Provide the [x, y] coordinate of the cell's center where the given text is located.  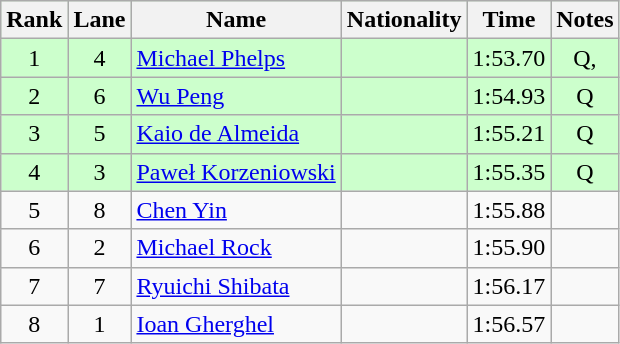
Wu Peng [236, 96]
Lane [100, 20]
Time [509, 20]
Michael Rock [236, 248]
1:53.70 [509, 58]
Q, [585, 58]
Paweł Korzeniowski [236, 172]
1:54.93 [509, 96]
1:55.90 [509, 248]
Nationality [404, 20]
Name [236, 20]
Kaio de Almeida [236, 134]
Ryuichi Shibata [236, 286]
1:55.21 [509, 134]
1:56.17 [509, 286]
Notes [585, 20]
Chen Yin [236, 210]
1:56.57 [509, 324]
Rank [34, 20]
Michael Phelps [236, 58]
1:55.35 [509, 172]
1:55.88 [509, 210]
Ioan Gherghel [236, 324]
